Output the [x, y] coordinate of the center of the cell containing the given text.  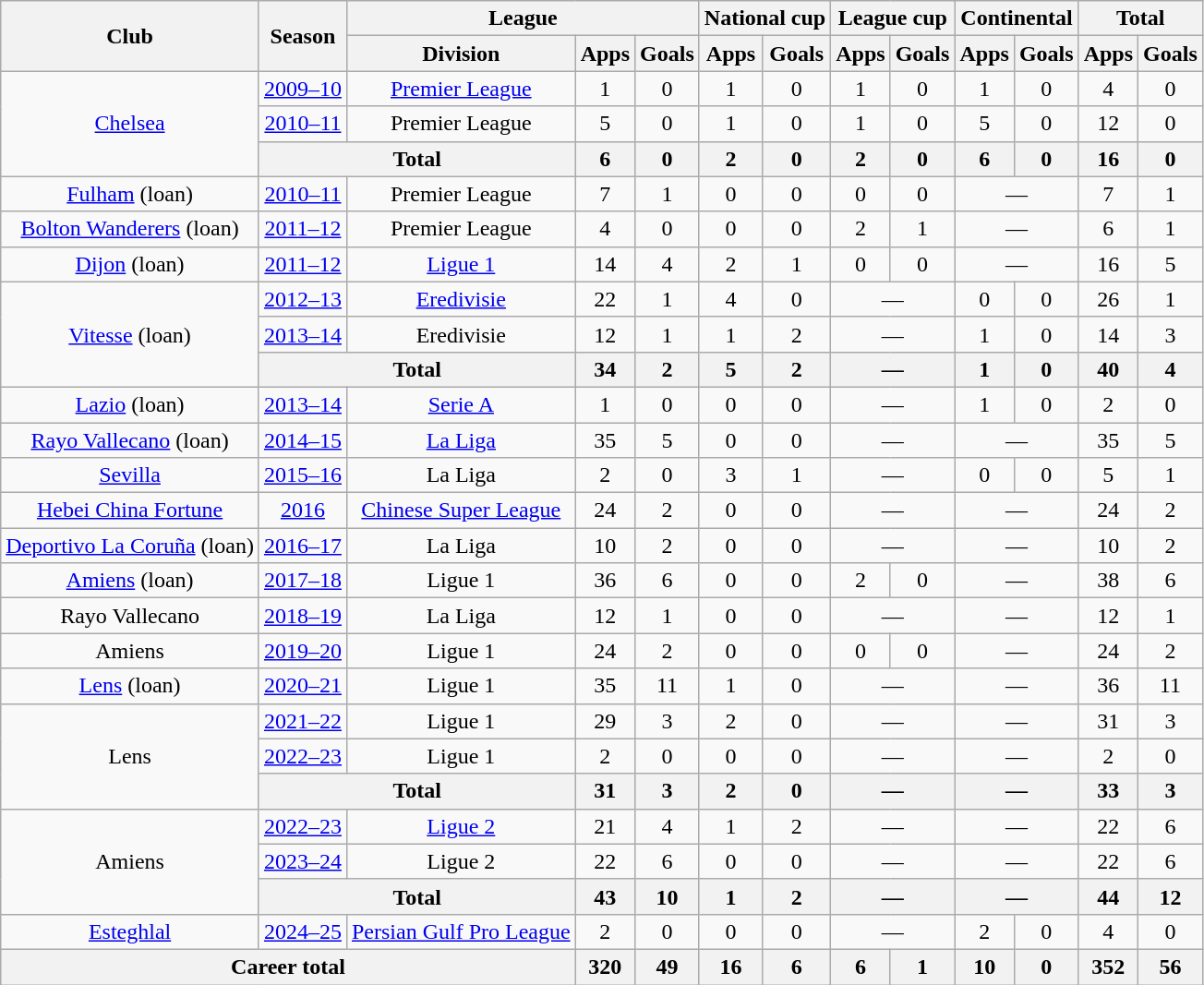
2021–22 [303, 721]
33 [1108, 791]
Rayo Vallecano (loan) [130, 440]
34 [605, 369]
Rayo Vallecano [130, 616]
Esteghlal [130, 931]
Amiens (loan) [130, 581]
Persian Gulf Pro League [461, 931]
21 [605, 826]
Career total [288, 967]
2019–20 [303, 651]
2018–19 [303, 616]
38 [1108, 581]
320 [605, 967]
Lens [130, 756]
Hebei China Fortune [130, 511]
Sevilla [130, 475]
Serie A [461, 404]
2016 [303, 511]
League [523, 18]
Season [303, 36]
26 [1108, 299]
56 [1171, 967]
Vitesse (loan) [130, 334]
2024–25 [303, 931]
Division [461, 54]
Lazio (loan) [130, 404]
Lens (loan) [130, 686]
44 [1108, 896]
Continental [1017, 18]
2016–17 [303, 546]
Chelsea [130, 124]
Fulham (loan) [130, 194]
29 [605, 721]
Club [130, 36]
2014–15 [303, 440]
Bolton Wanderers (loan) [130, 229]
2023–24 [303, 861]
40 [1108, 369]
2020–21 [303, 686]
49 [668, 967]
Dijon (loan) [130, 264]
Deportivo La Coruña (loan) [130, 546]
2017–18 [303, 581]
League cup [893, 18]
352 [1108, 967]
43 [605, 896]
2012–13 [303, 299]
2009–10 [303, 89]
National cup [765, 18]
Chinese Super League [461, 511]
2015–16 [303, 475]
